Determine the [x, y] coordinate at the center of the cell enclosing the given text.  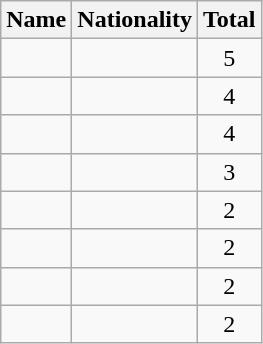
5 [230, 58]
Nationality [135, 20]
3 [230, 172]
Name [36, 20]
Total [230, 20]
